Output the [X, Y] coordinate of the center of the cell containing the given text.  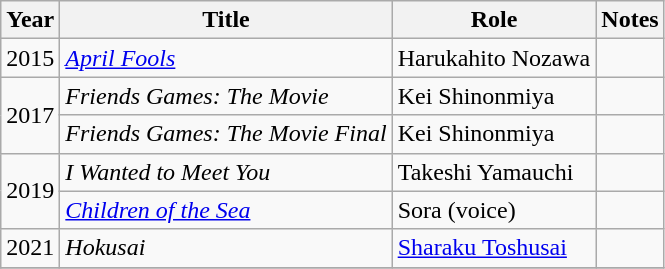
Harukahito Nozawa [494, 58]
2015 [30, 58]
Hokusai [226, 248]
Sharaku Toshusai [494, 248]
April Fools [226, 58]
Takeshi Yamauchi [494, 172]
Role [494, 20]
2019 [30, 191]
Friends Games: The Movie [226, 96]
Title [226, 20]
2021 [30, 248]
Year [30, 20]
Sora (voice) [494, 210]
2017 [30, 115]
I Wanted to Meet You [226, 172]
Children of the Sea [226, 210]
Friends Games: The Movie Final [226, 134]
Notes [630, 20]
